For the text-containing cell, return its midpoint in [x, y] coordinate format. 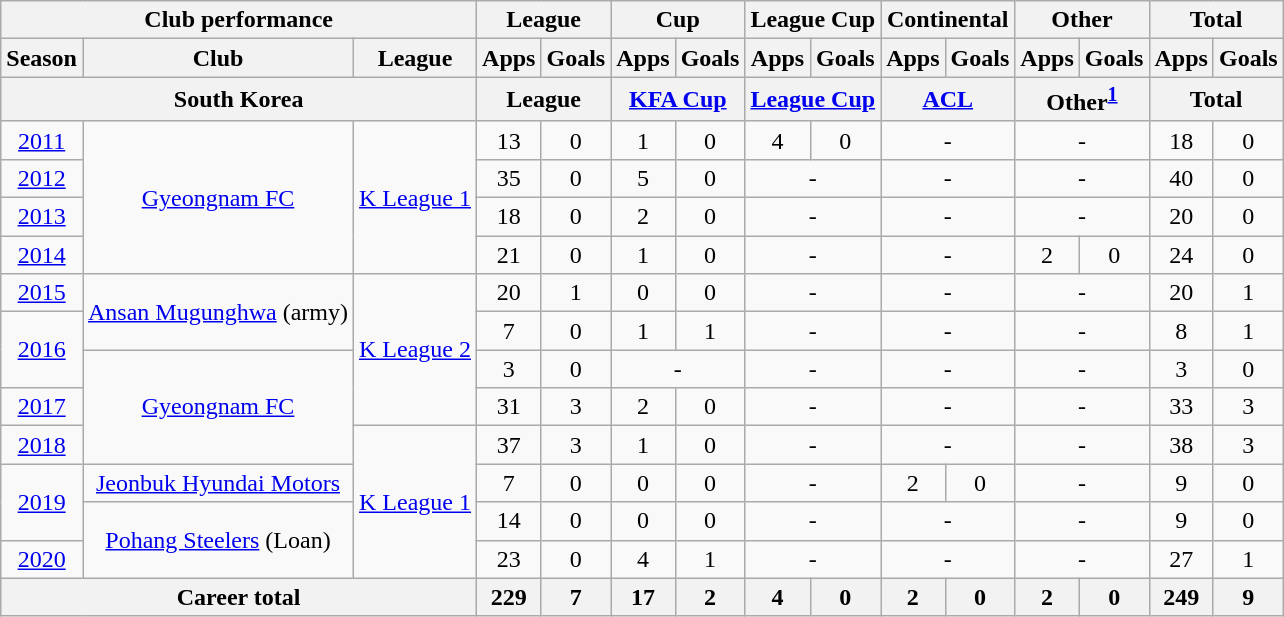
Other1 [1082, 100]
Continental [948, 20]
21 [509, 255]
Season [42, 58]
Ansan Mugunghwa (army) [218, 312]
40 [1181, 178]
K League 2 [416, 350]
249 [1181, 597]
17 [643, 597]
Club [218, 58]
24 [1181, 255]
13 [509, 140]
229 [509, 597]
2011 [42, 140]
5 [643, 178]
14 [509, 521]
Jeonbuk Hyundai Motors [218, 483]
2015 [42, 293]
KFA Cup [678, 100]
Other [1082, 20]
Career total [239, 597]
South Korea [239, 100]
2014 [42, 255]
2013 [42, 217]
2020 [42, 559]
2016 [42, 350]
Club performance [239, 20]
2012 [42, 178]
Pohang Steelers (Loan) [218, 540]
31 [509, 407]
23 [509, 559]
2017 [42, 407]
27 [1181, 559]
33 [1181, 407]
ACL [948, 100]
35 [509, 178]
Cup [678, 20]
37 [509, 445]
2018 [42, 445]
2019 [42, 502]
8 [1181, 331]
38 [1181, 445]
